Pinpoint the cell where the given text exists, returning its (X, Y) midpoint coordinate. 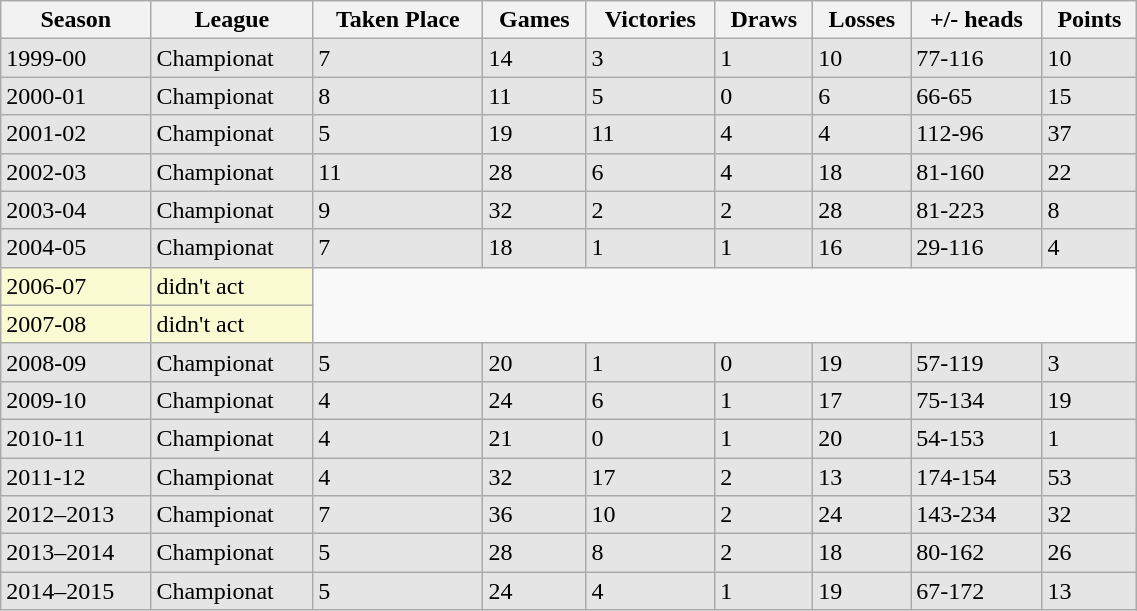
2001-02 (76, 134)
15 (1090, 96)
143-234 (976, 515)
2007-08 (76, 324)
66-65 (976, 96)
53 (1090, 477)
2009-10 (76, 400)
29-116 (976, 248)
2012–2013 (76, 515)
77-116 (976, 58)
57-119 (976, 362)
2011-12 (76, 477)
112-96 (976, 134)
54-153 (976, 438)
2014–2015 (76, 591)
2008-09 (76, 362)
Games (534, 20)
174-154 (976, 477)
2006-07 (76, 286)
Draws (764, 20)
81-160 (976, 172)
Victories (650, 20)
80-162 (976, 553)
2004-05 (76, 248)
League (232, 20)
22 (1090, 172)
2000-01 (76, 96)
75-134 (976, 400)
26 (1090, 553)
81-223 (976, 210)
1999-00 (76, 58)
36 (534, 515)
2010-11 (76, 438)
2002-03 (76, 172)
37 (1090, 134)
Points (1090, 20)
9 (398, 210)
21 (534, 438)
16 (862, 248)
2013–2014 (76, 553)
2003-04 (76, 210)
14 (534, 58)
Season (76, 20)
Taken Place (398, 20)
Losses (862, 20)
+/- heads (976, 20)
67-172 (976, 591)
